Find where the given text appears and provide that cell's center as (X, Y) coordinate. 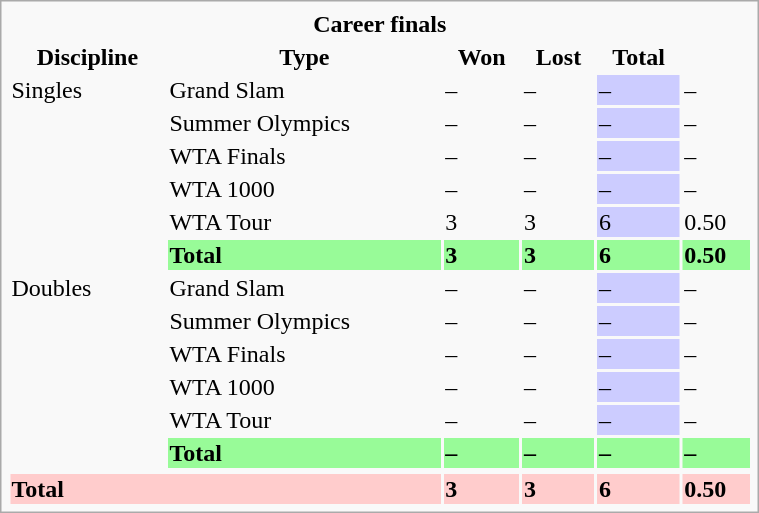
Won (482, 57)
Lost (559, 57)
Career finals (380, 24)
Discipline (88, 57)
Singles (88, 172)
Doubles (88, 370)
Type (304, 57)
